Locate the cell with the specified text and output its (x, y) center coordinate. 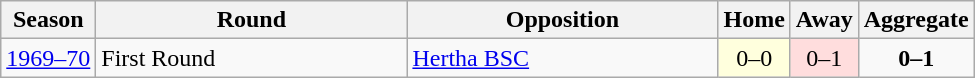
Season (48, 20)
Opposition (562, 20)
1969–70 (48, 58)
0–0 (754, 58)
Home (754, 20)
Hertha BSC (562, 58)
First Round (252, 58)
Round (252, 20)
Away (824, 20)
Aggregate (916, 20)
